Output the (X, Y) coordinate of the center of the cell containing the given text.  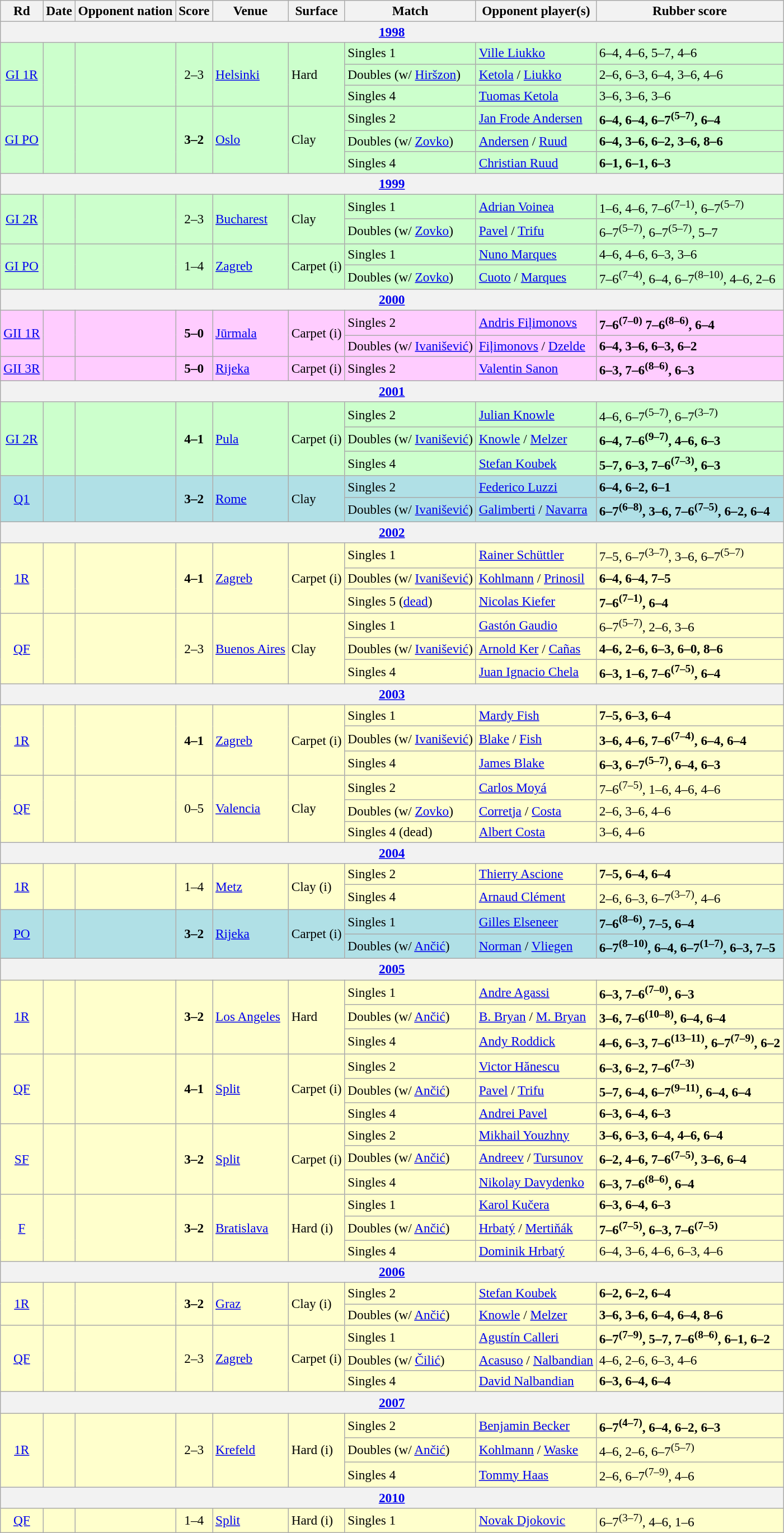
2–6, 6–7(7–9), 4–6 (689, 1474)
1–6, 4–6, 7–6(7–1), 6–7(5–7) (689, 207)
Valentin Sanon (536, 368)
6–3, 7–6(7–0), 6–3 (689, 992)
Nuno Marques (536, 254)
Tommy Haas (536, 1474)
6–7(3–7), 4–6, 1–6 (689, 1520)
Oslo (251, 139)
6–3, 7–6(8–6), 6–4 (689, 1182)
6–4, 6–2, 6–1 (689, 486)
6–1, 6–1, 6–3 (689, 162)
Singles 4 (dead) (410, 832)
3–6, 6–3, 6–4, 4–6, 6–4 (689, 1134)
2–6, 3–6, 4–6 (689, 810)
PO (22, 934)
Singles 5 (dead) (410, 601)
7–6(7–5), 6–3, 7–6(7–5) (689, 1228)
6–7(4–7), 6–4, 6–2, 6–3 (689, 1425)
1999 (392, 184)
GII 3R (22, 368)
Jūrmala (251, 333)
1998 (392, 32)
Pula (251, 439)
6–3, 6–7(5–7), 6–4, 6–3 (689, 763)
Tuomas Ketola (536, 95)
Andris Fiļimonovs (536, 322)
Albert Costa (536, 832)
Helsinki (251, 74)
6–3, 6–2, 7–6(7–3) (689, 1066)
7–6(7–4), 6–4, 6–7(8–10), 4–6, 2–6 (689, 276)
4–6, 2–6, 6–7(5–7) (689, 1450)
6–7(5–7), 2–6, 3–6 (689, 625)
Acasuso / Nalbandian (536, 1360)
4–6, 2–6, 6–3, 6–0, 8–6 (689, 648)
2004 (392, 853)
6–4, 3–6, 6–2, 3–6, 8–6 (689, 141)
David Nalbandian (536, 1381)
Bucharest (251, 219)
6–7(6–8), 3–6, 7–6(7–5), 6–2, 6–4 (689, 509)
Andre Agassi (536, 992)
Andersen / Ruud (536, 141)
3–6, 3–6, 6–4, 6–4, 8–6 (689, 1314)
7–5, 6–4, 6–4 (689, 874)
7–6(7–1), 6–4 (689, 601)
F (22, 1228)
4–6, 4–6, 6–3, 3–6 (689, 254)
2–6, 6–3, 6–4, 3–6, 4–6 (689, 74)
6–2, 4–6, 7–6(7–5), 3–6, 6–4 (689, 1157)
2010 (392, 1497)
6–7(8–10), 6–4, 6–7(1–7), 6–3, 7–5 (689, 946)
6–7(5–7), 6–7(5–7), 5–7 (689, 231)
3–6, 4–6, 7–6(7–4), 6–4, 6–4 (689, 738)
James Blake (536, 763)
Q1 (22, 499)
Benjamin Becker (536, 1425)
Karol Kučera (536, 1205)
3–6, 7–6(10–8), 6–4, 6–4 (689, 1016)
Nicolas Kiefer (536, 601)
Venue (251, 11)
Rainer Schüttler (536, 555)
2003 (392, 694)
0–5 (194, 809)
Valencia (251, 809)
2007 (392, 1402)
Graz (251, 1304)
Los Angeles (251, 1016)
6–2, 6–2, 6–4 (689, 1293)
2000 (392, 299)
6–3, 6–4, 6–4 (689, 1381)
6–4, 7–6(9–7), 4–6, 6–3 (689, 439)
3–6, 3–6, 3–6 (689, 95)
5–7, 6–3, 7–6(7–3), 6–3 (689, 463)
Kohlmann / Waske (536, 1450)
Corretja / Costa (536, 810)
Novak Djokovic (536, 1520)
Galimberti / Navarra (536, 509)
Norman / Vliegen (536, 946)
Mardy Fish (536, 715)
Bratislava (251, 1228)
Cuoto / Marques (536, 276)
Match (410, 11)
2001 (392, 391)
Surface (317, 11)
B. Bryan / M. Bryan (536, 1016)
7–6(8–6), 7–5, 6–4 (689, 921)
7–6(7–0) 7–6(8–6), 6–4 (689, 322)
6–4, 4–6, 5–7, 4–6 (689, 53)
Arnold Ker / Cañas (536, 648)
Hrbatý / Mertiňák (536, 1228)
Thierry Ascione (536, 874)
Date (59, 11)
Rd (22, 11)
Doubles (w/ Čilić) (410, 1360)
GI 1R (22, 74)
Julian Knowle (536, 414)
Kohlmann / Prinosil (536, 578)
Adrian Voinea (536, 207)
Ketola / Liukko (536, 74)
Metz (251, 886)
2006 (392, 1272)
Rubber score (689, 11)
Gilles Elseneer (536, 921)
Victor Hănescu (536, 1066)
6–4, 3–6, 4–6, 6–3, 4–6 (689, 1251)
2–6, 6–3, 6–7(3–7), 4–6 (689, 897)
7–5, 6–7(3–7), 3–6, 6–7(5–7) (689, 555)
Gastón Gaudio (536, 625)
Doubles (w/ Hiršzon) (410, 74)
4–6, 2–6, 6–3, 4–6 (689, 1360)
Nikolay Davydenko (536, 1182)
4–6, 6–7(5–7), 6–7(3–7) (689, 414)
Ville Liukko (536, 53)
Christian Ruud (536, 162)
Juan Ignacio Chela (536, 671)
7–5, 6–3, 6–4 (689, 715)
Mikhail Youzhny (536, 1134)
Opponent nation (125, 11)
Opponent player(s) (536, 11)
6–4, 6–4, 6–7(5–7), 6–4 (689, 118)
Agustín Calleri (536, 1337)
2002 (392, 532)
6–4, 3–6, 6–3, 6–2 (689, 345)
GII 1R (22, 333)
SF (22, 1159)
Krefeld (251, 1450)
Dominik Hrbatý (536, 1251)
7–6(7–5), 1–6, 4–6, 4–6 (689, 787)
6–7(7–9), 5–7, 7–6(8–6), 6–1, 6–2 (689, 1337)
Blake / Fish (536, 738)
6–3, 1–6, 7–6(7–5), 6–4 (689, 671)
Jan Frode Andersen (536, 118)
Arnaud Clément (536, 897)
Andrei Pavel (536, 1113)
6–4, 6–4, 7–5 (689, 578)
Andreev / Tursunov (536, 1157)
Federico Luzzi (536, 486)
Andy Roddick (536, 1041)
Rome (251, 499)
6–3, 7–6(8–6), 6–3 (689, 368)
3–6, 4–6 (689, 832)
Carlos Moyá (536, 787)
Buenos Aires (251, 648)
5–7, 6–4, 6–7(9–11), 6–4, 6–4 (689, 1090)
Score (194, 11)
2005 (392, 969)
Fiļimonovs / Dzelde (536, 345)
4–6, 6–3, 7–6(13–11), 6–7(7–9), 6–2 (689, 1041)
